Output the [x, y] coordinate of the center of the cell containing the given text.  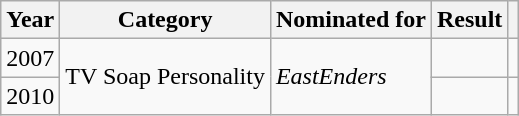
Category [166, 20]
2007 [30, 58]
Nominated for [350, 20]
2010 [30, 96]
Result [469, 20]
TV Soap Personality [166, 77]
Year [30, 20]
EastEnders [350, 77]
